Locate the cell with the specified text and output its [x, y] center coordinate. 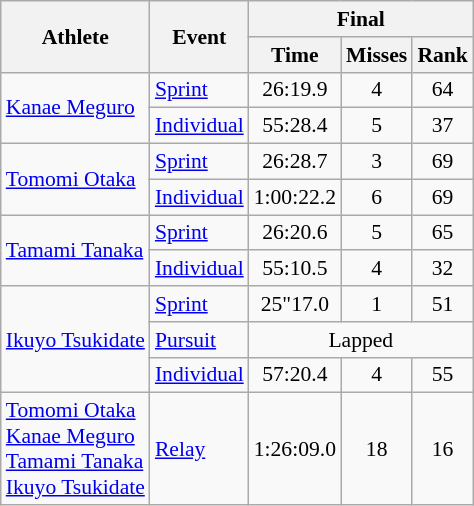
Tomomi OtakaKanae MeguroTamami TanakaIkuyo Tsukidate [76, 449]
26:19.9 [295, 90]
1:00:22.2 [295, 197]
55:28.4 [295, 126]
Tomomi Otaka [76, 180]
Final [361, 19]
55 [442, 375]
32 [442, 269]
26:28.7 [295, 162]
1:26:09.0 [295, 449]
55:10.5 [295, 269]
Rank [442, 55]
3 [376, 162]
Pursuit [200, 340]
37 [442, 126]
Relay [200, 449]
51 [442, 304]
Ikuyo Tsukidate [76, 340]
57:20.4 [295, 375]
1 [376, 304]
26:20.6 [295, 233]
Tamami Tanaka [76, 250]
25"17.0 [295, 304]
64 [442, 90]
Lapped [361, 340]
Athlete [76, 36]
Misses [376, 55]
18 [376, 449]
Event [200, 36]
6 [376, 197]
Kanae Meguro [76, 108]
16 [442, 449]
65 [442, 233]
Time [295, 55]
